Locate the cell with the specified text and output its (x, y) center coordinate. 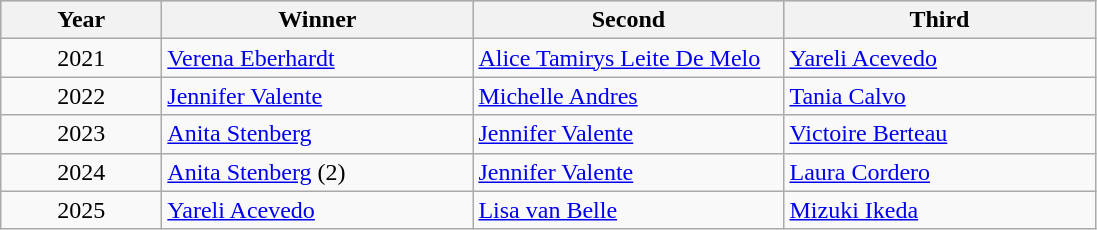
Lisa van Belle (628, 210)
2022 (82, 96)
Victoire Berteau (940, 134)
Verena Eberhardt (318, 58)
Third (940, 20)
Tania Calvo (940, 96)
Anita Stenberg (318, 134)
2021 (82, 58)
Alice Tamirys Leite De Melo (628, 58)
2024 (82, 172)
Second (628, 20)
Mizuki Ikeda (940, 210)
2023 (82, 134)
Michelle Andres (628, 96)
Laura Cordero (940, 172)
2025 (82, 210)
Winner (318, 20)
Year (82, 20)
Anita Stenberg (2) (318, 172)
